Pinpoint the cell where the given text exists, returning its (X, Y) midpoint coordinate. 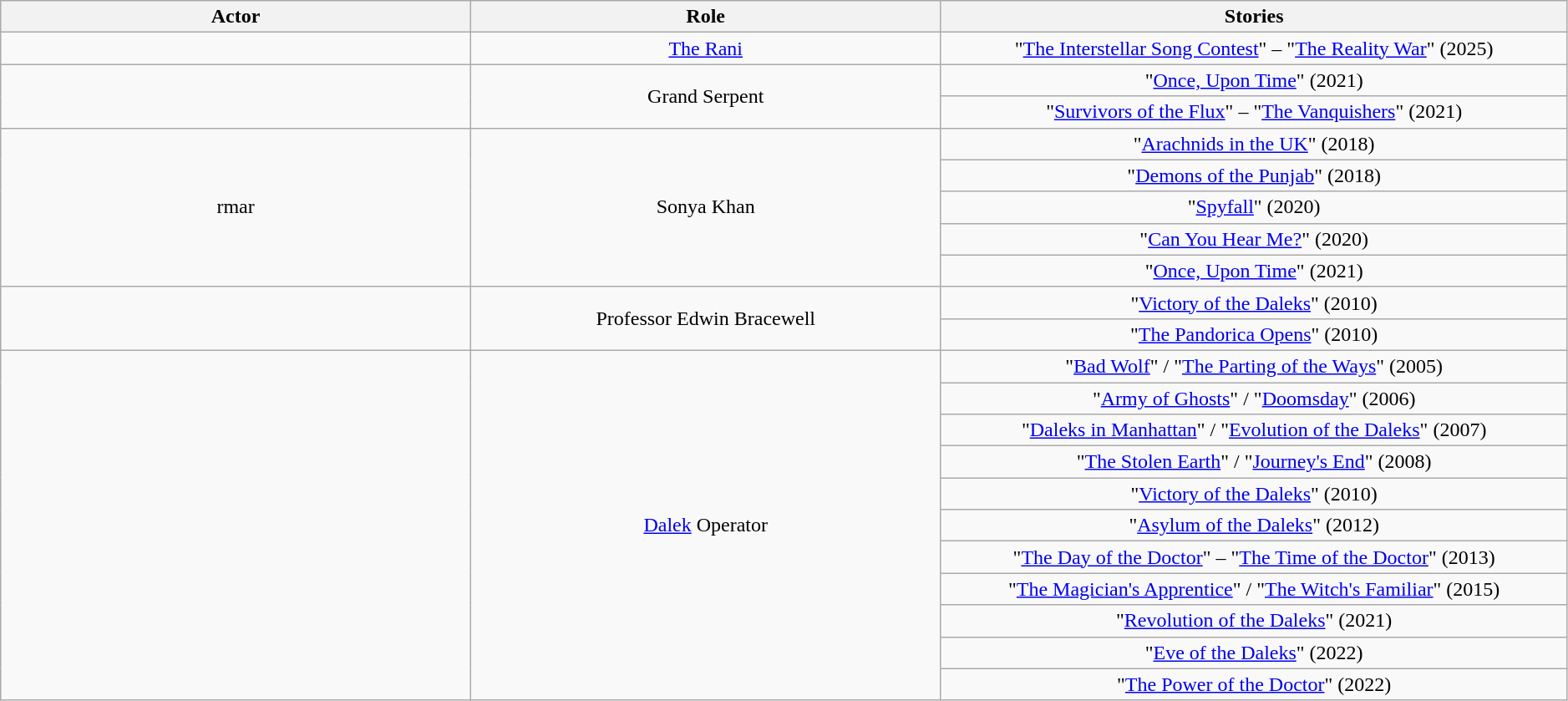
Actor (236, 17)
"The Interstellar Song Contest" – "The Reality War" (2025) (1254, 48)
"Asylum of the Daleks" (2012) (1254, 526)
"The Day of the Doctor" – "The Time of the Doctor" (2013) (1254, 557)
Professor Edwin Bracewell (705, 318)
"Demons of the Punjab" (2018) (1254, 175)
"The Pandorica Opens" (2010) (1254, 334)
"The Magician's Apprentice" / "The Witch's Familiar" (2015) (1254, 589)
Sonya Khan (705, 207)
"Eve of the Daleks" (2022) (1254, 653)
rmar (236, 207)
"Survivors of the Flux" – "The Vanquishers" (2021) (1254, 112)
"Can You Hear Me?" (2020) (1254, 239)
The Rani (705, 48)
"Revolution of the Daleks" (2021) (1254, 621)
Role (705, 17)
Dalek Operator (705, 525)
"Bad Wolf" / "The Parting of the Ways" (2005) (1254, 366)
"Spyfall" (2020) (1254, 207)
Grand Serpent (705, 96)
"Daleks in Manhattan" / "Evolution of the Daleks" (2007) (1254, 430)
"The Stolen Earth" / "Journey's End" (2008) (1254, 462)
"Army of Ghosts" / "Doomsday" (2006) (1254, 399)
"Arachnids in the UK" (2018) (1254, 144)
Stories (1254, 17)
"The Power of the Doctor" (2022) (1254, 684)
